From the cell containing the given text, extract its center point as (x, y) coordinate. 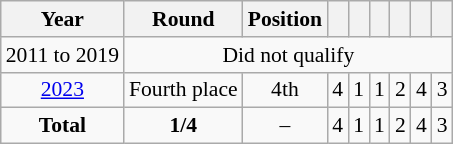
Year (62, 19)
Total (62, 126)
Did not qualify (288, 55)
4th (285, 90)
2023 (62, 90)
2011 to 2019 (62, 55)
Fourth place (184, 90)
Round (184, 19)
– (285, 126)
1/4 (184, 126)
Position (285, 19)
